Determine the [x, y] coordinate at the center of the cell enclosing the given text.  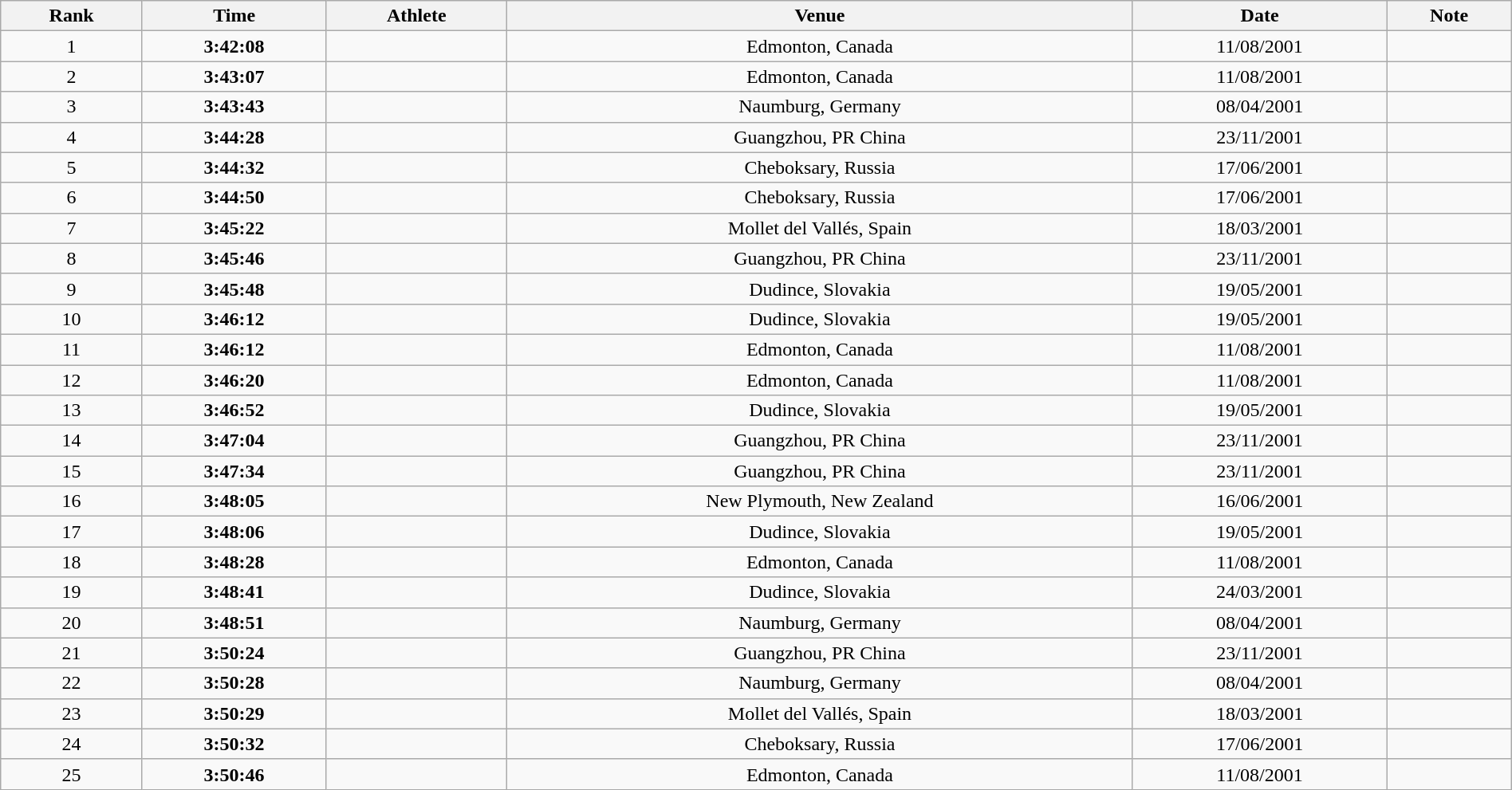
3:50:28 [234, 683]
Note [1449, 16]
3:48:51 [234, 623]
3:44:28 [234, 137]
3:50:29 [234, 713]
3:48:05 [234, 501]
3:46:20 [234, 380]
12 [72, 380]
16/06/2001 [1260, 501]
7 [72, 228]
22 [72, 683]
13 [72, 411]
3:45:22 [234, 228]
11 [72, 349]
3:43:07 [234, 77]
3:44:32 [234, 167]
3:46:52 [234, 411]
Venue [820, 16]
24/03/2001 [1260, 592]
20 [72, 623]
3:50:24 [234, 653]
3:47:34 [234, 471]
Date [1260, 16]
24 [72, 744]
15 [72, 471]
3:44:50 [234, 198]
3:50:46 [234, 774]
4 [72, 137]
3:50:32 [234, 744]
3:43:43 [234, 107]
9 [72, 289]
8 [72, 258]
18 [72, 562]
Time [234, 16]
14 [72, 441]
25 [72, 774]
3:48:28 [234, 562]
6 [72, 198]
19 [72, 592]
10 [72, 319]
3:42:08 [234, 46]
3:45:46 [234, 258]
3:47:04 [234, 441]
Rank [72, 16]
3:48:41 [234, 592]
21 [72, 653]
23 [72, 713]
3:45:48 [234, 289]
Athlete [416, 16]
1 [72, 46]
New Plymouth, New Zealand [820, 501]
3:48:06 [234, 532]
17 [72, 532]
5 [72, 167]
16 [72, 501]
2 [72, 77]
3 [72, 107]
